From the cell containing the given text, extract its center point as (x, y) coordinate. 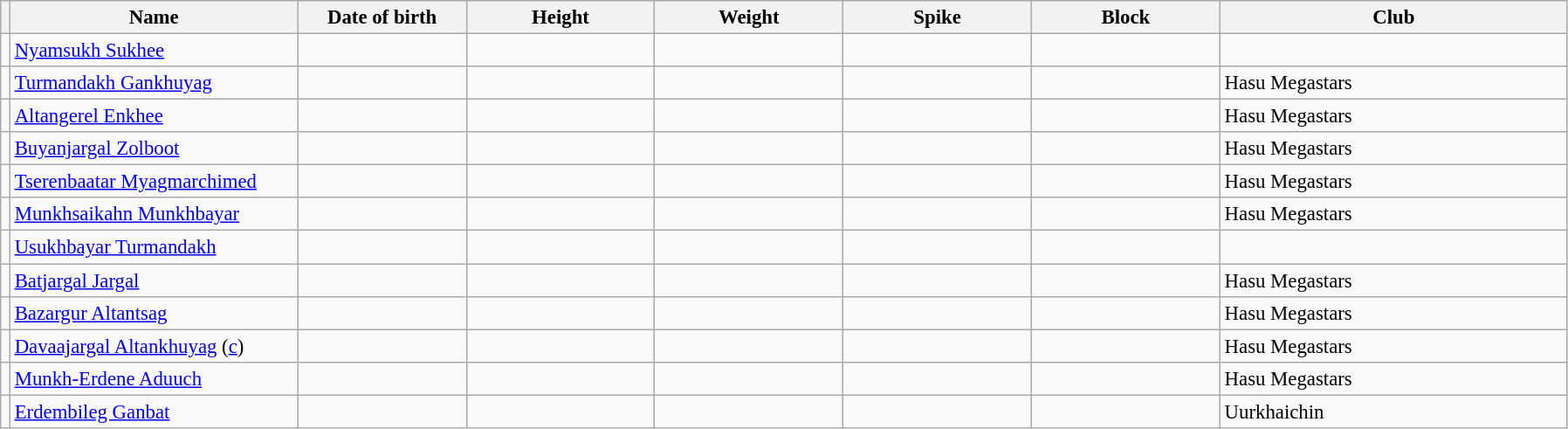
Bazargur Altantsag (154, 313)
Turmandakh Gankhuyag (154, 83)
Davaajargal Altankhuyag (c) (154, 346)
Tserenbaatar Myagmarchimed (154, 182)
Batjargal Jargal (154, 280)
Altangerel Enkhee (154, 116)
Erdembileg Ganbat (154, 412)
Munkhsaikahn Munkhbayar (154, 214)
Date of birth (382, 17)
Block (1125, 17)
Weight (749, 17)
Uurkhaichin (1393, 412)
Usukhbayar Turmandakh (154, 247)
Club (1393, 17)
Height (560, 17)
Buyanjargal Zolboot (154, 149)
Name (154, 17)
Spike (938, 17)
Munkh-Erdene Aduuch (154, 378)
Nyamsukh Sukhee (154, 51)
